Provide the [X, Y] coordinate of the cell's center where the given text is located.  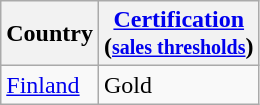
Country [50, 34]
Certification(sales thresholds) [178, 34]
Finland [50, 85]
Gold [178, 85]
